Return (x, y) of the center of cell containing provided text 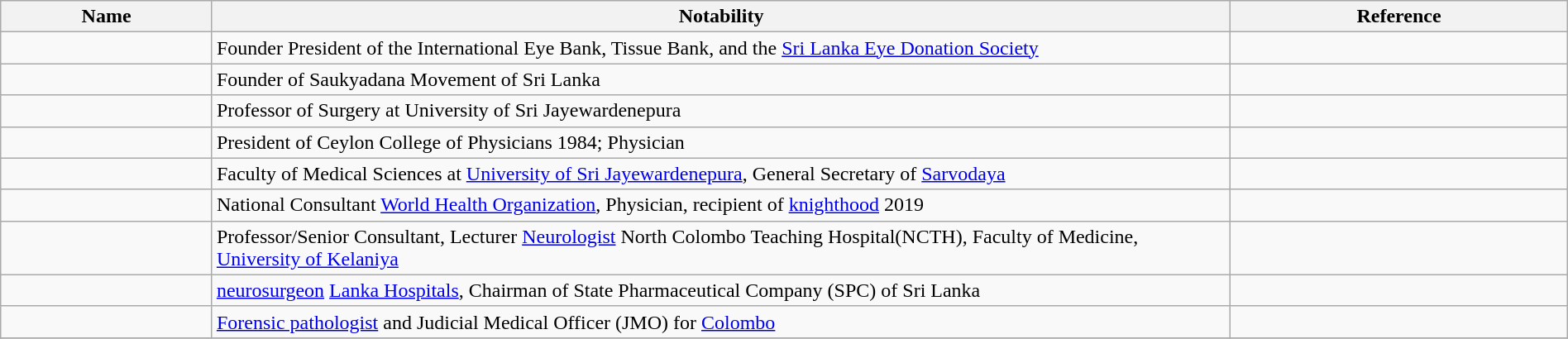
Professor of Surgery at University of Sri Jayewardenepura (721, 111)
National Consultant World Health Organization, Physician, recipient of knighthood 2019 (721, 205)
Professor/Senior Consultant, Lecturer Neurologist North Colombo Teaching Hospital(NCTH), Faculty of Medicine, University of Kelaniya (721, 248)
Founder President of the International Eye Bank, Tissue Bank, and the Sri Lanka Eye Donation Society (721, 48)
Forensic pathologist and Judicial Medical Officer (JMO) for Colombo (721, 322)
Reference (1399, 17)
Name (107, 17)
Founder of Saukyadana Movement of Sri Lanka (721, 79)
Faculty of Medical Sciences at University of Sri Jayewardenepura, General Secretary of Sarvodaya (721, 174)
President of Ceylon College of Physicians 1984; Physician (721, 142)
neurosurgeon Lanka Hospitals, Chairman of State Pharmaceutical Company (SPC) of Sri Lanka (721, 290)
Notability (721, 17)
